Identify which cell holds the provided text, then report its [x, y] central coordinate. 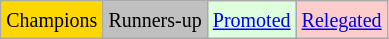
Champions [52, 20]
Relegated [342, 20]
Promoted [252, 20]
Runners-up [155, 20]
